Pinpoint the cell where the given text exists, returning its (X, Y) midpoint coordinate. 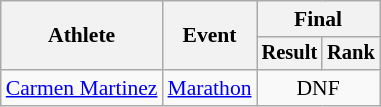
Carmen Martinez (82, 88)
DNF (318, 88)
Marathon (210, 88)
Rank (351, 54)
Event (210, 36)
Athlete (82, 36)
Final (318, 19)
Result (290, 54)
